Capture the cell that displays the provided text and extract its [X, Y] central coordinate. 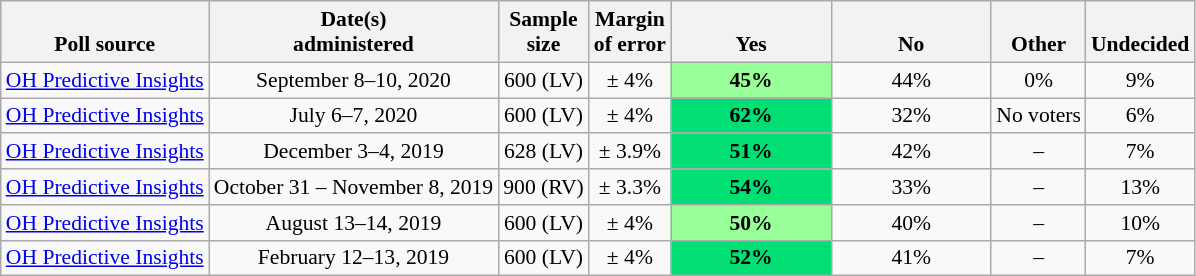
52% [751, 258]
No [911, 32]
October 31 – November 8, 2019 [354, 187]
900 (RV) [544, 187]
10% [1140, 223]
50% [751, 223]
54% [751, 187]
32% [911, 116]
No voters [1038, 116]
628 (LV) [544, 152]
August 13–14, 2019 [354, 223]
51% [751, 152]
February 12–13, 2019 [354, 258]
0% [1038, 80]
41% [911, 258]
9% [1140, 80]
Samplesize [544, 32]
± 3.3% [630, 187]
Undecided [1140, 32]
December 3–4, 2019 [354, 152]
13% [1140, 187]
July 6–7, 2020 [354, 116]
44% [911, 80]
62% [751, 116]
6% [1140, 116]
± 3.9% [630, 152]
Yes [751, 32]
40% [911, 223]
Other [1038, 32]
42% [911, 152]
Date(s)administered [354, 32]
September 8–10, 2020 [354, 80]
33% [911, 187]
Marginof error [630, 32]
Poll source [105, 32]
45% [751, 80]
